Return the (x, y) coordinate for the center point of the cell that contains the specified text.  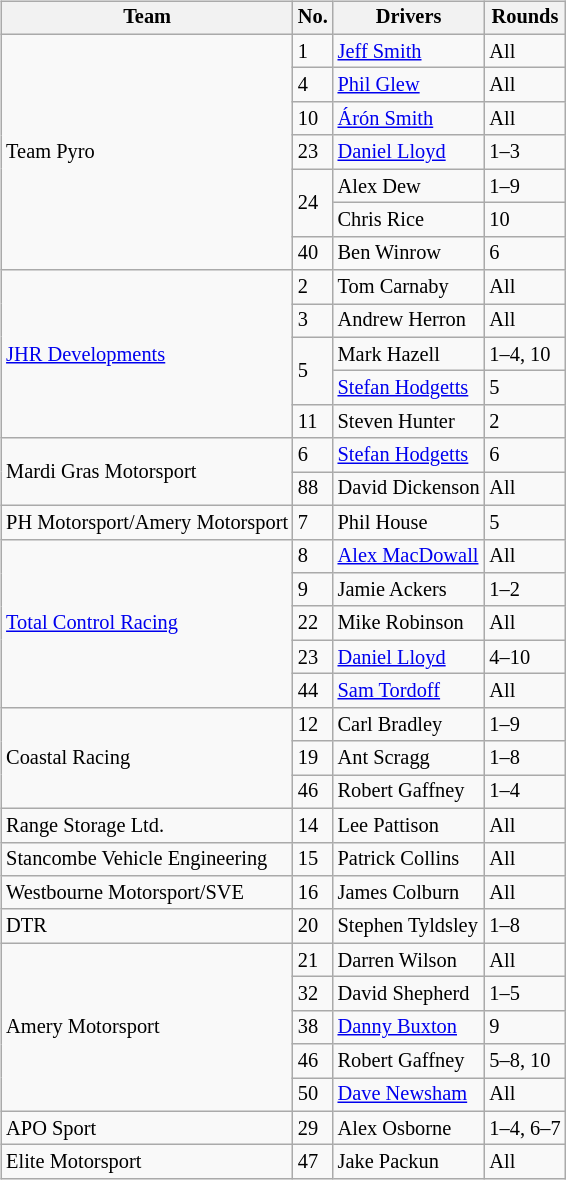
Total Control Racing (147, 623)
Stephen Tyldsley (409, 926)
1–2 (524, 590)
Alex Osborne (409, 1128)
James Colburn (409, 893)
PH Motorsport/Amery Motorsport (147, 522)
8 (313, 556)
Patrick Collins (409, 859)
Phil Glew (409, 85)
Alex Dew (409, 186)
Árón Smith (409, 119)
4–10 (524, 657)
14 (313, 825)
20 (313, 926)
DTR (147, 926)
Amery Motorsport (147, 1027)
Carl Bradley (409, 724)
Mardi Gras Motorsport (147, 472)
Stancombe Vehicle Engineering (147, 859)
50 (313, 1095)
No. (313, 18)
1–5 (524, 994)
11 (313, 422)
Team (147, 18)
3 (313, 321)
Coastal Racing (147, 758)
JHR Developments (147, 354)
Andrew Herron (409, 321)
1 (313, 51)
Mike Robinson (409, 623)
Tom Carnaby (409, 287)
David Shepherd (409, 994)
12 (313, 724)
47 (313, 1162)
Mark Hazell (409, 354)
5–8, 10 (524, 1061)
Lee Pattison (409, 825)
40 (313, 253)
Ant Scragg (409, 758)
Dave Newsham (409, 1095)
Westbourne Motorsport/SVE (147, 893)
88 (313, 489)
32 (313, 994)
1–4, 10 (524, 354)
Danny Buxton (409, 1027)
APO Sport (147, 1128)
7 (313, 522)
38 (313, 1027)
Jeff Smith (409, 51)
Elite Motorsport (147, 1162)
David Dickenson (409, 489)
21 (313, 960)
Phil House (409, 522)
1–4 (524, 792)
Drivers (409, 18)
22 (313, 623)
Rounds (524, 18)
Jake Packun (409, 1162)
19 (313, 758)
44 (313, 691)
15 (313, 859)
24 (313, 202)
16 (313, 893)
Range Storage Ltd. (147, 825)
1–4, 6–7 (524, 1128)
Jamie Ackers (409, 590)
Alex MacDowall (409, 556)
Darren Wilson (409, 960)
Steven Hunter (409, 422)
29 (313, 1128)
Ben Winrow (409, 253)
Team Pyro (147, 152)
4 (313, 85)
Sam Tordoff (409, 691)
1–3 (524, 152)
Chris Rice (409, 220)
